Return the [X, Y] coordinate for the center point of the cell that contains the specified text.  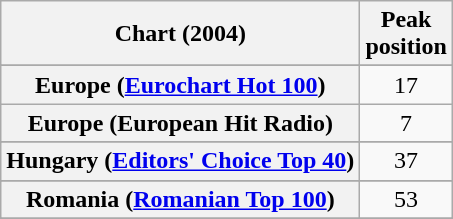
Europe (European Hit Radio) [180, 123]
17 [406, 85]
Europe (Eurochart Hot 100) [180, 85]
Peakposition [406, 34]
Chart (2004) [180, 34]
7 [406, 123]
Romania (Romanian Top 100) [180, 199]
53 [406, 199]
37 [406, 161]
Hungary (Editors' Choice Top 40) [180, 161]
